For the text-containing cell, return its midpoint in [X, Y] coordinate format. 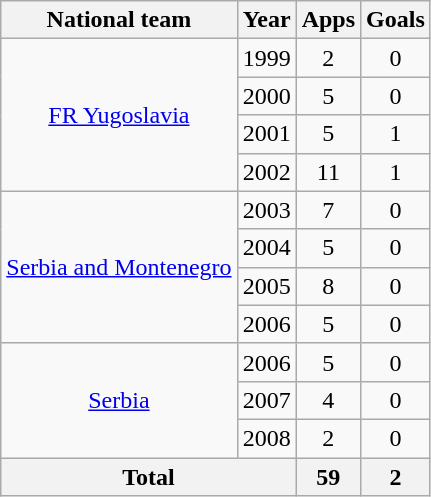
4 [328, 400]
Year [266, 20]
FR Yugoslavia [119, 115]
11 [328, 172]
Total [148, 477]
59 [328, 477]
2008 [266, 438]
1999 [266, 58]
Apps [328, 20]
National team [119, 20]
2005 [266, 286]
7 [328, 210]
2000 [266, 96]
2002 [266, 172]
Serbia and Montenegro [119, 267]
2001 [266, 134]
Serbia [119, 400]
2007 [266, 400]
Goals [396, 20]
2003 [266, 210]
8 [328, 286]
2004 [266, 248]
